Return (X, Y) of the center of cell containing provided text 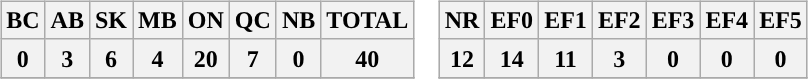
TOTAL (368, 20)
BC (23, 20)
SK (110, 20)
NR (462, 20)
NB (298, 20)
AB (67, 20)
EF2 (619, 20)
4 (158, 58)
EF3 (673, 20)
6 (110, 58)
MB (158, 20)
EF0 (512, 20)
7 (252, 58)
EF5 (781, 20)
12 (462, 58)
EF4 (727, 20)
40 (368, 58)
11 (566, 58)
QC (252, 20)
ON (206, 20)
EF1 (566, 20)
14 (512, 58)
20 (206, 58)
